Extract the [X, Y] coordinate from the center of the cell holding the provided text.  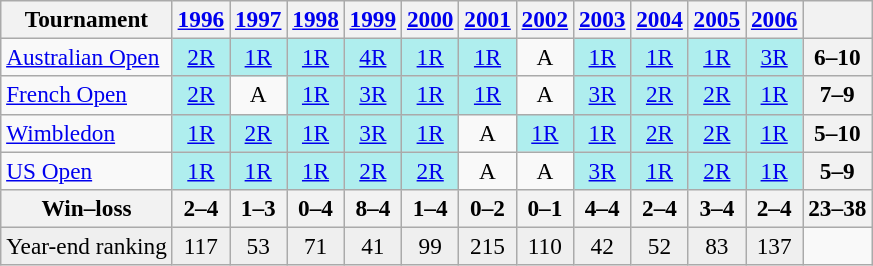
5–9 [838, 170]
2006 [774, 19]
French Open [86, 95]
215 [488, 246]
4R [372, 57]
5–10 [838, 133]
1997 [258, 19]
23–38 [838, 208]
71 [316, 246]
2004 [660, 19]
53 [258, 246]
1996 [200, 19]
2000 [430, 19]
2003 [602, 19]
0–2 [488, 208]
2002 [544, 19]
4–4 [602, 208]
6–10 [838, 57]
Win–loss [86, 208]
Year-end ranking [86, 246]
Wimbledon [86, 133]
Tournament [86, 19]
1–4 [430, 208]
0–4 [316, 208]
117 [200, 246]
7–9 [838, 95]
1999 [372, 19]
3–4 [716, 208]
42 [602, 246]
1–3 [258, 208]
2005 [716, 19]
8–4 [372, 208]
US Open [86, 170]
41 [372, 246]
Australian Open [86, 57]
110 [544, 246]
2001 [488, 19]
0–1 [544, 208]
137 [774, 246]
99 [430, 246]
83 [716, 246]
52 [660, 246]
1998 [316, 19]
